Return [x, y] of the center of cell containing provided text 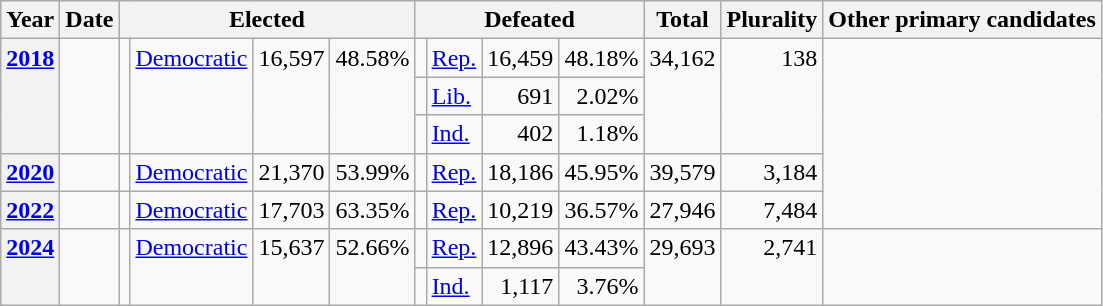
3,184 [772, 172]
Total [682, 20]
1.18% [602, 134]
17,703 [292, 210]
16,459 [520, 58]
2024 [30, 267]
63.35% [372, 210]
2018 [30, 96]
12,896 [520, 248]
Date [90, 20]
Year [30, 20]
Elected [267, 20]
34,162 [682, 96]
138 [772, 96]
16,597 [292, 96]
53.99% [372, 172]
Other primary candidates [962, 20]
48.58% [372, 96]
2022 [30, 210]
Defeated [530, 20]
52.66% [372, 267]
45.95% [602, 172]
15,637 [292, 267]
2,741 [772, 267]
Lib. [454, 96]
2020 [30, 172]
2.02% [602, 96]
402 [520, 134]
10,219 [520, 210]
39,579 [682, 172]
21,370 [292, 172]
3.76% [602, 286]
7,484 [772, 210]
27,946 [682, 210]
1,117 [520, 286]
18,186 [520, 172]
36.57% [602, 210]
29,693 [682, 267]
Plurality [772, 20]
43.43% [602, 248]
691 [520, 96]
48.18% [602, 58]
